Extract the [X, Y] coordinate from the center of the cell holding the provided text.  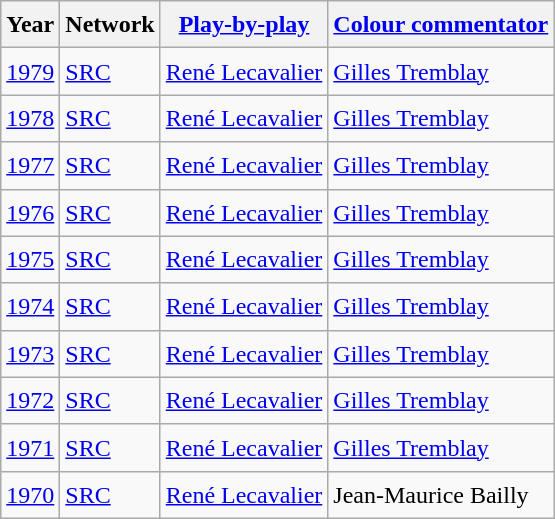
1973 [30, 354]
Colour commentator [441, 24]
1971 [30, 448]
1979 [30, 72]
1978 [30, 118]
1972 [30, 400]
Jean-Maurice Bailly [441, 494]
1976 [30, 212]
Play-by-play [244, 24]
1975 [30, 260]
1974 [30, 306]
Year [30, 24]
1977 [30, 166]
1970 [30, 494]
Network [110, 24]
